From the cell containing the given text, extract its center point as [X, Y] coordinate. 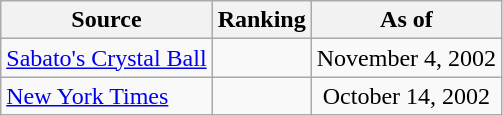
New York Times [106, 96]
As of [406, 20]
Ranking [262, 20]
Sabato's Crystal Ball [106, 58]
Source [106, 20]
October 14, 2002 [406, 96]
November 4, 2002 [406, 58]
